From the cell containing the given text, extract its center point as [x, y] coordinate. 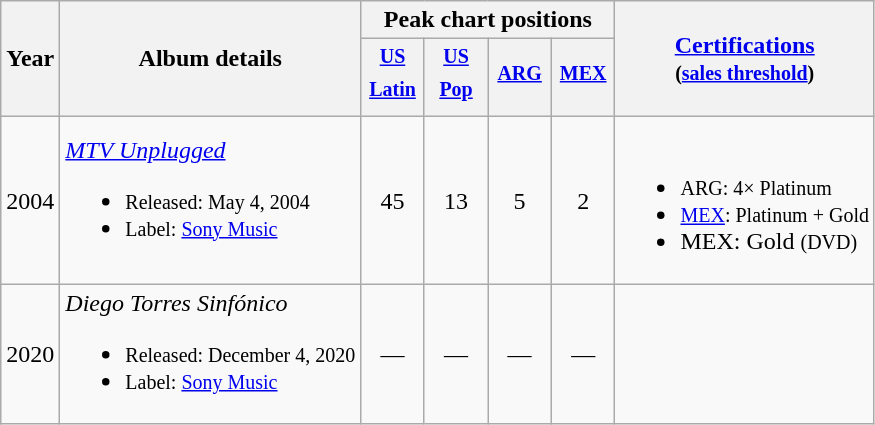
13 [456, 200]
2020 [30, 354]
Album details [210, 59]
ARG [520, 78]
MTV UnpluggedReleased: May 4, 2004Label: Sony Music [210, 200]
MEX [583, 78]
Year [30, 59]
USPop [456, 78]
2004 [30, 200]
Diego Torres SinfónicoReleased: December 4, 2020Label: Sony Music [210, 354]
5 [520, 200]
USLatin [393, 78]
Peak chart positions [488, 20]
2 [583, 200]
ARG: 4× PlatinumMEX: Platinum + GoldMEX: Gold (DVD) [745, 200]
45 [393, 200]
Certifications(sales threshold) [745, 59]
